Find where the given text appears and provide that cell's center as (X, Y) coordinate. 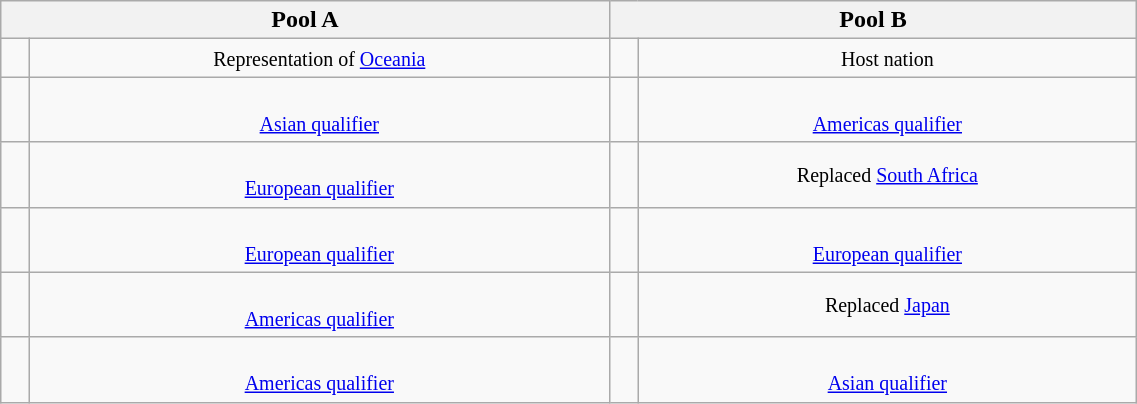
Pool B (873, 20)
Replaced South Africa (888, 174)
Representation of Oceania (319, 58)
Replaced Japan (888, 304)
Host nation (888, 58)
Pool A (305, 20)
